Output the [X, Y] coordinate of the center of the cell containing the given text.  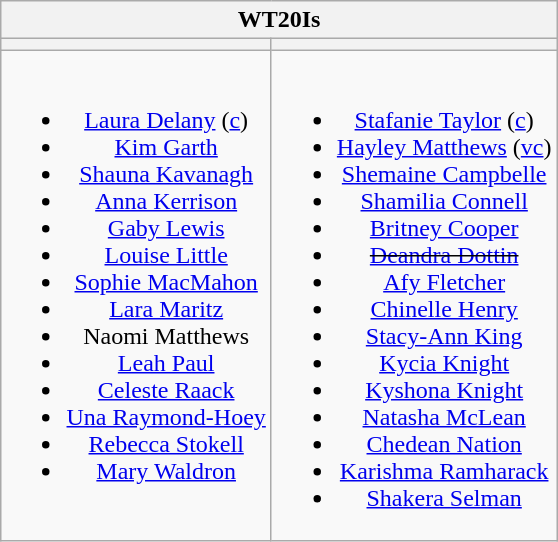
WT20Is [279, 20]
